Identify which cell holds the provided text, then report its [X, Y] central coordinate. 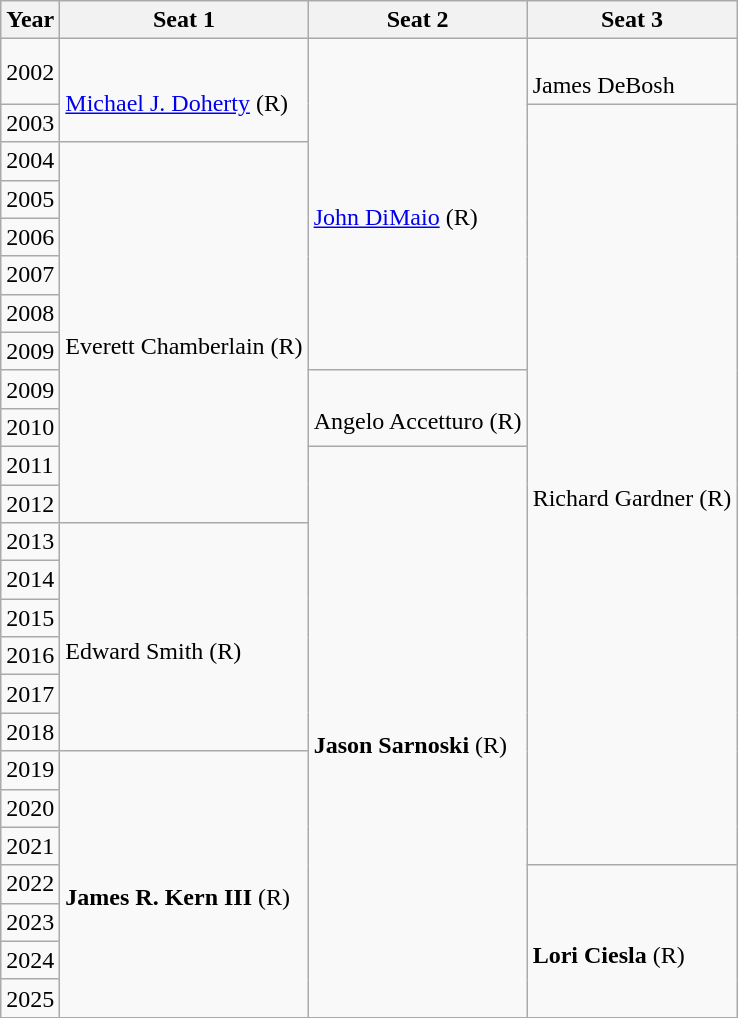
John DiMaio (R) [418, 205]
James DeBosh [632, 72]
2002 [30, 72]
2003 [30, 123]
2023 [30, 922]
Seat 2 [418, 20]
2019 [30, 770]
James R. Kern III (R) [184, 884]
2010 [30, 427]
Richard Gardner (R) [632, 484]
Seat 1 [184, 20]
2006 [30, 237]
2015 [30, 618]
2008 [30, 313]
2025 [30, 998]
2011 [30, 465]
2022 [30, 884]
2020 [30, 808]
2013 [30, 542]
2018 [30, 732]
Year [30, 20]
2004 [30, 161]
Edward Smith (R) [184, 637]
2005 [30, 199]
Angelo Accetturo (R) [418, 408]
2017 [30, 694]
2014 [30, 580]
Seat 3 [632, 20]
2012 [30, 503]
2016 [30, 656]
Jason Sarnoski (R) [418, 732]
2007 [30, 275]
2024 [30, 960]
Michael J. Doherty (R) [184, 90]
Lori Ciesla (R) [632, 941]
2021 [30, 846]
Everett Chamberlain (R) [184, 332]
